Search for the cell housing the specified text and yield its [x, y] center coordinate. 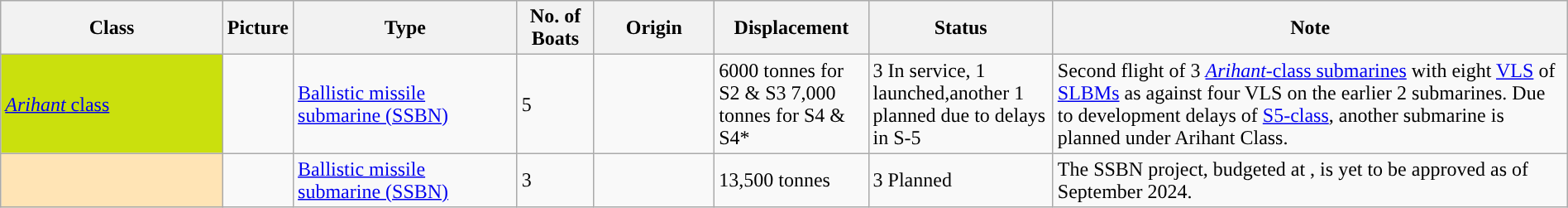
Displacement [791, 28]
Type [405, 28]
5 [556, 104]
3 In service, 1 launched,another 1 planned due to delays in S-5 [961, 104]
Origin [654, 28]
Class [112, 28]
The SSBN project, budgeted at , is yet to be approved as of September 2024. [1310, 181]
Picture [258, 28]
No. of Boats [556, 28]
3 Planned [961, 181]
Note [1310, 28]
Status [961, 28]
3 [556, 181]
6000 tonnes for S2 & S3 7,000 tonnes for S4 & S4* [791, 104]
13,500 tonnes [791, 181]
Arihant class [112, 104]
